Return the (X, Y) coordinate for the center point of the cell that contains the specified text.  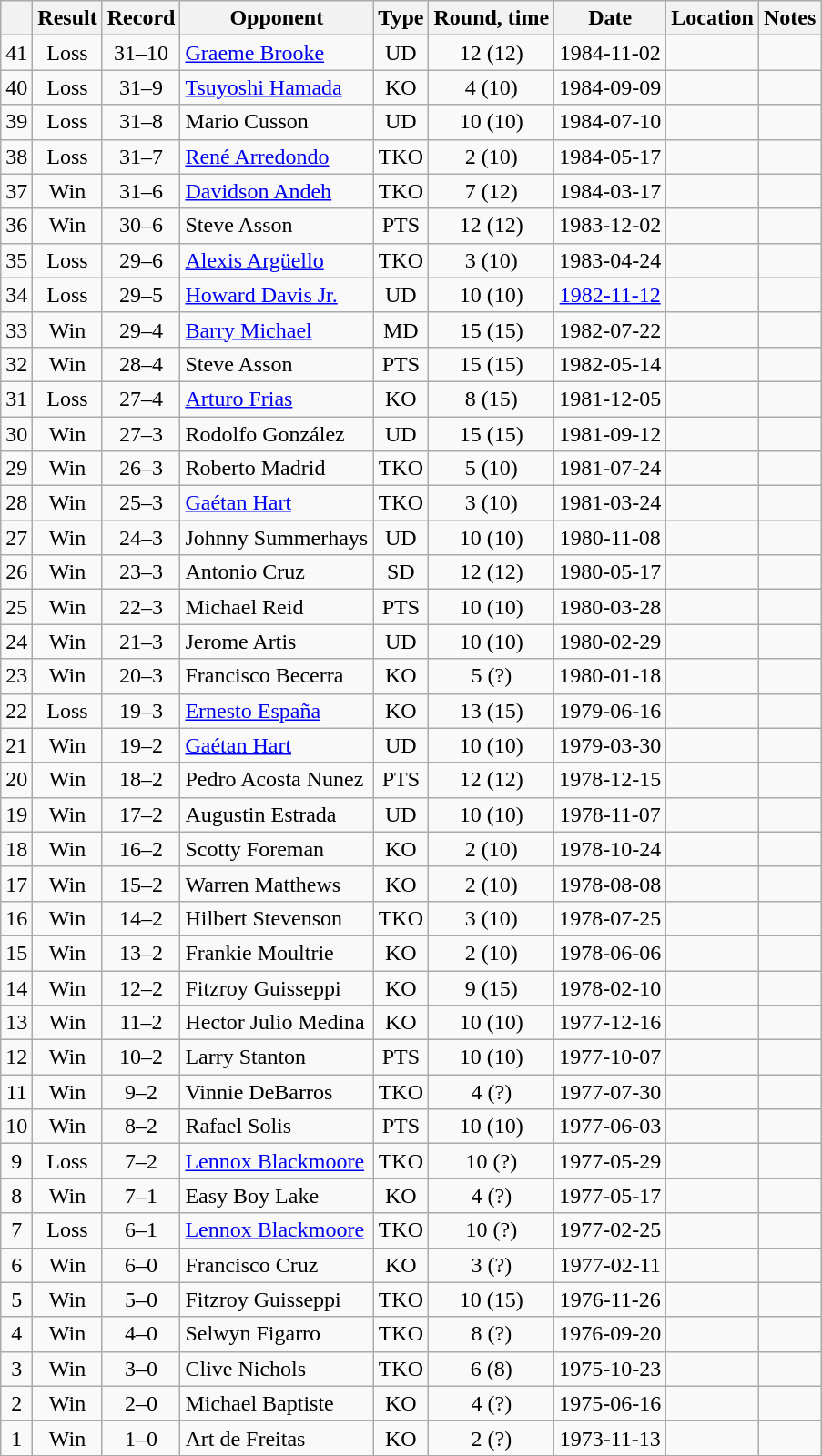
19–3 (141, 711)
30 (16, 434)
Roberto Madrid (277, 469)
Augustin Estrada (277, 814)
1978-02-10 (610, 987)
18 (16, 849)
1984-05-17 (610, 157)
Frankie Moultrie (277, 953)
31–6 (141, 191)
1983-12-02 (610, 226)
6–1 (141, 1230)
31–7 (141, 157)
16 (16, 918)
2–0 (141, 1403)
Graeme Brooke (277, 53)
14–2 (141, 918)
1977-02-11 (610, 1265)
3 (?) (492, 1265)
Francisco Becerra (277, 676)
27–4 (141, 399)
1978-10-24 (610, 849)
1977-07-30 (610, 1092)
33 (16, 329)
26 (16, 572)
6 (8) (492, 1369)
1979-06-16 (610, 711)
13 (15) (492, 711)
Howard Davis Jr. (277, 295)
3 (16, 1369)
Davidson Andeh (277, 191)
22–3 (141, 607)
1–0 (141, 1438)
38 (16, 157)
Alexis Argüello (277, 260)
MD (401, 329)
Francisco Cruz (277, 1265)
18–2 (141, 780)
1978-11-07 (610, 814)
9 (15) (492, 987)
Tsuyoshi Hamada (277, 87)
1975-10-23 (610, 1369)
10 (16, 1127)
1977-02-25 (610, 1230)
21–3 (141, 642)
1982-11-12 (610, 295)
4 (16, 1334)
31 (16, 399)
36 (16, 226)
1982-05-14 (610, 364)
41 (16, 53)
Round, time (492, 18)
1978-06-06 (610, 953)
1973-11-13 (610, 1438)
29 (16, 469)
1981-12-05 (610, 399)
1976-09-20 (610, 1334)
11–2 (141, 1023)
8 (16, 1196)
19–2 (141, 745)
Johnny Summerhays (277, 538)
Location (713, 18)
Michael Baptiste (277, 1403)
24 (16, 642)
Type (401, 18)
24–3 (141, 538)
1984-11-02 (610, 53)
17 (16, 884)
39 (16, 122)
1978-12-15 (610, 780)
32 (16, 364)
1981-09-12 (610, 434)
19 (16, 814)
30–6 (141, 226)
Result (67, 18)
1984-03-17 (610, 191)
15–2 (141, 884)
6 (16, 1265)
5–0 (141, 1299)
28–4 (141, 364)
Clive Nichols (277, 1369)
7–1 (141, 1196)
1 (16, 1438)
SD (401, 572)
Mario Cusson (277, 122)
Easy Boy Lake (277, 1196)
1984-07-10 (610, 122)
5 (10) (492, 469)
6–0 (141, 1265)
28 (16, 503)
Hector Julio Medina (277, 1023)
14 (16, 987)
2 (?) (492, 1438)
9 (16, 1161)
Larry Stanton (277, 1057)
Date (610, 18)
22 (16, 711)
8 (?) (492, 1334)
23–3 (141, 572)
12–2 (141, 987)
7 (16, 1230)
4–0 (141, 1334)
1977-10-07 (610, 1057)
1980-05-17 (610, 572)
1982-07-22 (610, 329)
29–5 (141, 295)
8 (15) (492, 399)
1978-08-08 (610, 884)
9–2 (141, 1092)
1978-07-25 (610, 918)
Record (141, 18)
40 (16, 87)
Scotty Foreman (277, 849)
26–3 (141, 469)
Rodolfo González (277, 434)
10 (15) (492, 1299)
7–2 (141, 1161)
Ernesto España (277, 711)
23 (16, 676)
7 (12) (492, 191)
29–4 (141, 329)
Michael Reid (277, 607)
25 (16, 607)
20–3 (141, 676)
1976-11-26 (610, 1299)
1975-06-16 (610, 1403)
5 (?) (492, 676)
1981-03-24 (610, 503)
31–9 (141, 87)
Art de Freitas (277, 1438)
35 (16, 260)
Rafael Solis (277, 1127)
1981-07-24 (610, 469)
Pedro Acosta Nunez (277, 780)
Selwyn Figarro (277, 1334)
25–3 (141, 503)
1984-09-09 (610, 87)
4 (10) (492, 87)
8–2 (141, 1127)
13 (16, 1023)
16–2 (141, 849)
Jerome Artis (277, 642)
31–10 (141, 53)
René Arredondo (277, 157)
Vinnie DeBarros (277, 1092)
1977-05-17 (610, 1196)
34 (16, 295)
1980-11-08 (610, 538)
1980-01-18 (610, 676)
13–2 (141, 953)
Arturo Frias (277, 399)
21 (16, 745)
1980-02-29 (610, 642)
31–8 (141, 122)
Warren Matthews (277, 884)
Hilbert Stevenson (277, 918)
1977-06-03 (610, 1127)
29–6 (141, 260)
Antonio Cruz (277, 572)
5 (16, 1299)
2 (16, 1403)
37 (16, 191)
1979-03-30 (610, 745)
1983-04-24 (610, 260)
10–2 (141, 1057)
17–2 (141, 814)
3–0 (141, 1369)
Barry Michael (277, 329)
12 (16, 1057)
20 (16, 780)
1977-12-16 (610, 1023)
11 (16, 1092)
1977-05-29 (610, 1161)
15 (16, 953)
Opponent (277, 18)
1980-03-28 (610, 607)
27 (16, 538)
27–3 (141, 434)
Notes (789, 18)
